Scan for the cell matching the given text and deliver its (x, y) coordinate at center. 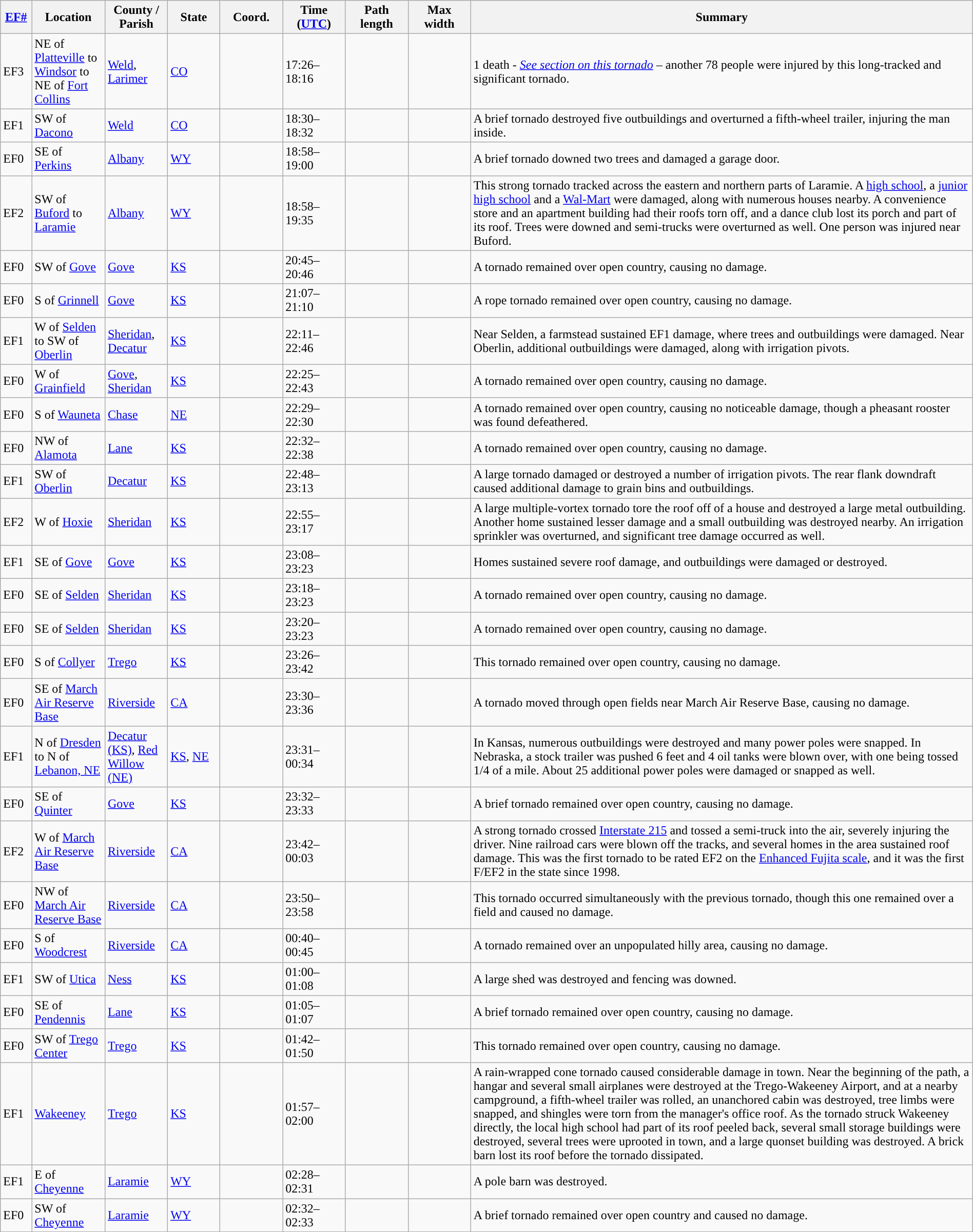
02:28–02:31 (314, 1181)
Max width (439, 17)
This tornado occurred simultaneously with the previous tornado, though this one remained over a field and caused no damage. (722, 905)
20:45–20:46 (314, 267)
W of March Air Reserve Base (69, 851)
Location (69, 17)
00:40–00:45 (314, 945)
18:58–19:00 (314, 159)
A pole barn was destroyed. (722, 1181)
A tornado moved through open fields near March Air Reserve Base, causing no damage. (722, 702)
Homes sustained severe roof damage, and outbuildings were damaged or destroyed. (722, 562)
A brief tornado remained over open country and caused no damage. (722, 1215)
Wakeeney (69, 1113)
23:50–23:58 (314, 905)
17:26–18:16 (314, 71)
Weld (136, 125)
N of Dresden to N of Lebanon, NE (69, 756)
Gove, Sheridan (136, 381)
23:31–00:34 (314, 756)
SE of Perkins (69, 159)
E of Cheyenne (69, 1181)
SW of Dacono (69, 125)
A large tornado damaged or destroyed a number of irrigation pivots. The rear flank downdraft caused additional damage to grain bins and outbuildings. (722, 481)
EF# (16, 17)
S of Woodcrest (69, 945)
A rope tornado remained over open country, causing no damage. (722, 301)
S of Wauneta (69, 415)
W of Grainfield (69, 381)
23:18–23:23 (314, 595)
NW of Alamota (69, 447)
Weld, Larimer (136, 71)
W of Hoxie (69, 521)
Decatur (KS), Red Willow (NE) (136, 756)
SE of Pendennis (69, 1012)
SE of Gove (69, 562)
NW of March Air Reserve Base (69, 905)
SW of Trego Center (69, 1046)
W of Selden to SW of Oberlin (69, 341)
22:25–22:43 (314, 381)
23:20–23:23 (314, 629)
S of Grinnell (69, 301)
Time (UTC) (314, 17)
01:05–01:07 (314, 1012)
A large shed was destroyed and fencing was downed. (722, 979)
21:07–21:10 (314, 301)
Chase (136, 415)
18:30–18:32 (314, 125)
Sheridan, Decatur (136, 341)
Summary (722, 17)
County / Parish (136, 17)
EF3 (16, 71)
A brief tornado downed two trees and damaged a garage door. (722, 159)
KS, NE (194, 756)
SE of March Air Reserve Base (69, 702)
SW of Buford to Laramie (69, 213)
23:32–23:33 (314, 804)
01:57–02:00 (314, 1113)
22:11–22:46 (314, 341)
23:42–00:03 (314, 851)
S of Collyer (69, 662)
01:00–01:08 (314, 979)
22:55–23:17 (314, 521)
23:26–23:42 (314, 662)
22:32–22:38 (314, 447)
SW of Gove (69, 267)
SE of Quinter (69, 804)
23:08–23:23 (314, 562)
23:30–23:36 (314, 702)
Coord. (251, 17)
SW of Oberlin (69, 481)
18:58–19:35 (314, 213)
SW of Utica (69, 979)
Ness (136, 979)
1 death - See section on this tornado – another 78 people were injured by this long-tracked and significant tornado. (722, 71)
A tornado remained over an unpopulated hilly area, causing no damage. (722, 945)
NE (194, 415)
01:42–01:50 (314, 1046)
A tornado remained over open country, causing no noticeable damage, though a pheasant rooster was found defeathered. (722, 415)
NE of Platteville to Windsor to NE of Fort Collins (69, 71)
A brief tornado destroyed five outbuildings and overturned a fifth-wheel trailer, injuring the man inside. (722, 125)
Decatur (136, 481)
22:48–23:13 (314, 481)
Path length (377, 17)
02:32–02:33 (314, 1215)
SW of Cheyenne (69, 1215)
State (194, 17)
22:29–22:30 (314, 415)
